Detect which cell encompasses the target text, then output its (x, y) center coordinate. 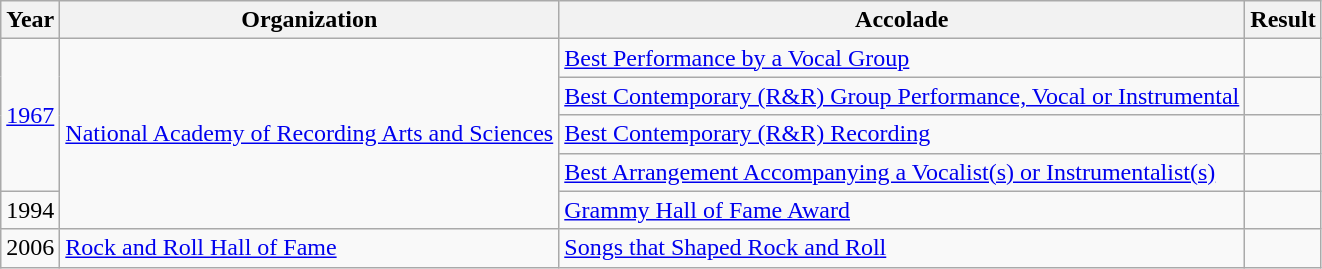
Accolade (902, 20)
Rock and Roll Hall of Fame (310, 248)
Organization (310, 20)
1994 (30, 210)
Grammy Hall of Fame Award (902, 210)
Best Contemporary (R&R) Group Performance, Vocal or Instrumental (902, 96)
Result (1283, 20)
Best Performance by a Vocal Group (902, 58)
Songs that Shaped Rock and Roll (902, 248)
National Academy of Recording Arts and Sciences (310, 134)
2006 (30, 248)
1967 (30, 115)
Best Arrangement Accompanying a Vocalist(s) or Instrumentalist(s) (902, 172)
Best Contemporary (R&R) Recording (902, 134)
Year (30, 20)
